Identify which cell holds the provided text, then report its (X, Y) central coordinate. 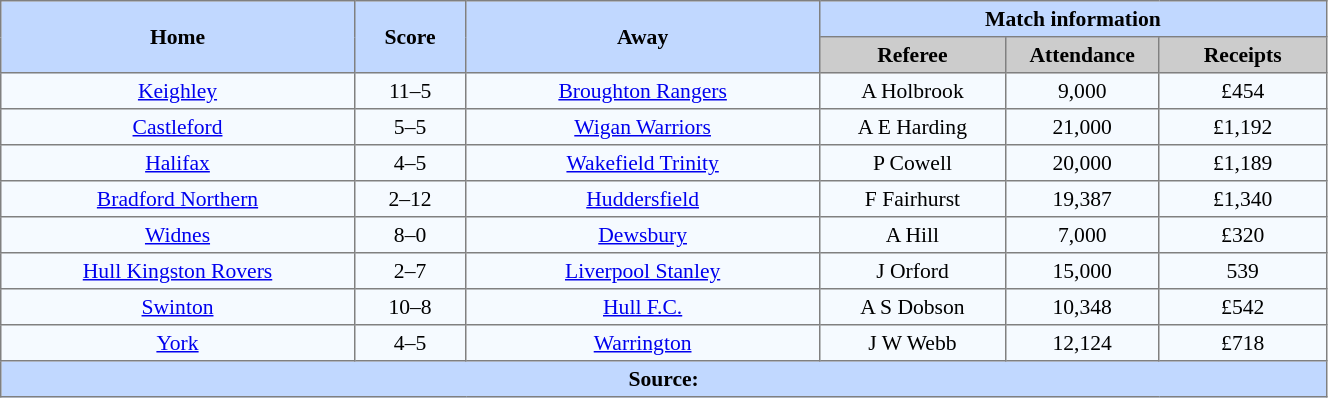
Source: (664, 379)
Widnes (178, 235)
Bradford Northern (178, 199)
Liverpool Stanley (643, 271)
Dewsbury (643, 235)
Score (410, 37)
Referee (912, 55)
£320 (1243, 235)
9,000 (1082, 91)
Match information (1072, 19)
12,124 (1082, 343)
Wigan Warriors (643, 127)
Hull F.C. (643, 307)
7,000 (1082, 235)
A Holbrook (912, 91)
A S Dobson (912, 307)
15,000 (1082, 271)
2–7 (410, 271)
20,000 (1082, 163)
Keighley (178, 91)
10,348 (1082, 307)
£718 (1243, 343)
Castleford (178, 127)
539 (1243, 271)
A Hill (912, 235)
£542 (1243, 307)
Broughton Rangers (643, 91)
Home (178, 37)
F Fairhurst (912, 199)
Attendance (1082, 55)
£454 (1243, 91)
5–5 (410, 127)
Away (643, 37)
Halifax (178, 163)
J Orford (912, 271)
P Cowell (912, 163)
8–0 (410, 235)
Hull Kingston Rovers (178, 271)
Wakefield Trinity (643, 163)
£1,189 (1243, 163)
York (178, 343)
21,000 (1082, 127)
Swinton (178, 307)
19,387 (1082, 199)
A E Harding (912, 127)
Huddersfield (643, 199)
11–5 (410, 91)
10–8 (410, 307)
2–12 (410, 199)
Warrington (643, 343)
Receipts (1243, 55)
£1,192 (1243, 127)
J W Webb (912, 343)
£1,340 (1243, 199)
